Provide the (X, Y) coordinate of the cell's center where the given text is located.  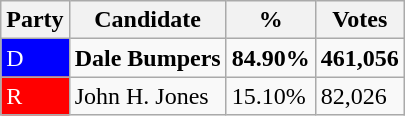
82,026 (360, 96)
D (35, 58)
Candidate (148, 20)
R (35, 96)
Votes (360, 20)
461,056 (360, 58)
% (270, 20)
84.90% (270, 58)
15.10% (270, 96)
Party (35, 20)
Dale Bumpers (148, 58)
John H. Jones (148, 96)
